Return (X, Y) of the center of cell containing provided text 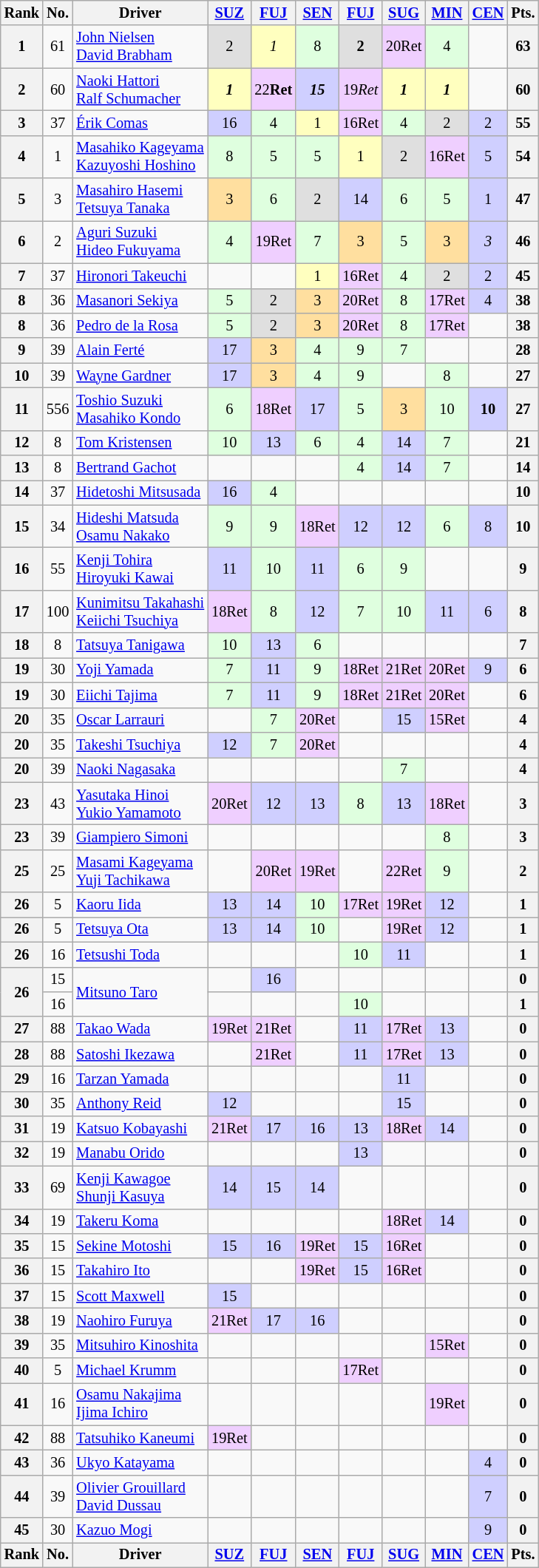
Takahiro Ito (140, 1271)
Tetsuya Ota (140, 929)
Kazuo Mogi (140, 1530)
Takeru Koma (140, 1221)
Hironori Takeuchi (140, 276)
Olivier Grouillard David Dussau (140, 1496)
John Nielsen David Brabham (140, 47)
Toshio Suzuki Masahiko Kondo (140, 409)
Tatsuhiko Kaneumi (140, 1438)
Mitsuhiro Kinoshita (140, 1345)
Aguri Suzuki Hideo Fukuyama (140, 242)
Ukyo Katayama (140, 1463)
Mitsuno Taro (140, 992)
Sekine Motoshi (140, 1246)
Hidetoshi Mitsusada (140, 492)
21 (523, 443)
44 (22, 1496)
46 (523, 242)
Kaoru Iida (140, 905)
Wayne Gardner (140, 376)
Pedro de la Rosa (140, 325)
Érik Comas (140, 123)
Osamu Nakajima Ijima Ichiro (140, 1404)
Tarzan Yamada (140, 1079)
63 (523, 47)
Tatsuya Tanigawa (140, 645)
69 (58, 1187)
Alain Ferté (140, 350)
Naoki Nagasaka (140, 770)
Masahiro Hasemi Tetsuya Tanaka (140, 200)
33 (22, 1187)
Masanori Sekiya (140, 301)
Michael Krumm (140, 1371)
Kenji Tohira Hiroyuki Kawai (140, 569)
Kenji Kawagoe Shunji Kasuya (140, 1187)
Anthony Reid (140, 1104)
556 (58, 409)
Takao Wada (140, 1029)
100 (58, 611)
Naohiro Furuya (140, 1320)
Scott Maxwell (140, 1296)
Naoki Hattori Ralf Schumacher (140, 89)
Masami Kageyama Yuji Tachikawa (140, 871)
Masahiko Kageyama Kazuyoshi Hoshino (140, 157)
Takeshi Tsuchiya (140, 744)
41 (22, 1404)
54 (523, 157)
40 (22, 1371)
Kunimitsu Takahashi Keiichi Tsuchiya (140, 611)
Katsuo Kobayashi (140, 1129)
Satoshi Ikezawa (140, 1054)
Tom Kristensen (140, 443)
Giampiero Simoni (140, 837)
Yasutaka Hinoi Yukio Yamamoto (140, 804)
47 (523, 200)
Hideshi Matsuda Osamu Nakako (140, 526)
Manabu Orido (140, 1153)
Bertrand Gachot (140, 468)
29 (22, 1079)
42 (22, 1438)
61 (58, 47)
32 (22, 1153)
Oscar Larrauri (140, 720)
Eiichi Tajima (140, 695)
Tetsushi Toda (140, 954)
18 (22, 645)
Yoji Yamada (140, 670)
31 (22, 1129)
